Locate the cell with the specified text and output its (X, Y) center coordinate. 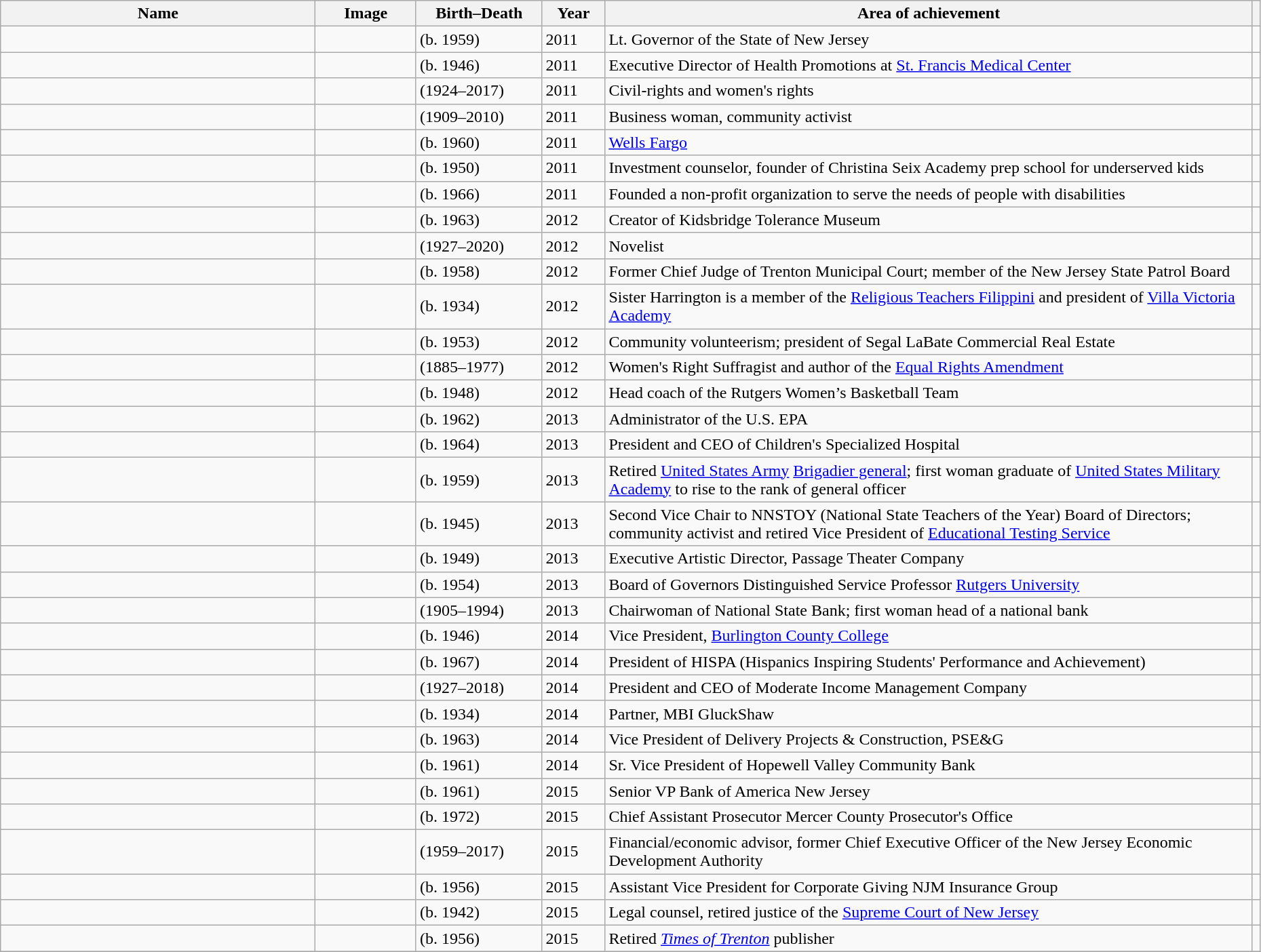
Novelist (929, 245)
Year (574, 14)
(b. 1948) (479, 393)
(b. 1945) (479, 523)
Birth–Death (479, 14)
(1927–2020) (479, 245)
President and CEO of Children's Specialized Hospital (929, 445)
Business woman, community activist (929, 117)
Administrator of the U.S. EPA (929, 419)
(b. 1953) (479, 341)
Creator of Kidsbridge Tolerance Museum (929, 220)
Executive Artistic Director, Passage Theater Company (929, 559)
(b. 1960) (479, 142)
Lt. Governor of the State of New Jersey (929, 39)
(b. 1972) (479, 817)
Women's Right Suffragist and author of the Equal Rights Amendment (929, 368)
(1905–1994) (479, 610)
Investment counselor, founder of Christina Seix Academy prep school for underserved kids (929, 168)
Civil-rights and women's rights (929, 91)
Sister Harrington is a member of the Religious Teachers Filippini and president of Villa Victoria Academy (929, 306)
(b. 1950) (479, 168)
(b. 1962) (479, 419)
Executive Director of Health Promotions at St. Francis Medical Center (929, 65)
Area of achievement (929, 14)
President of HISPA (Hispanics Inspiring Students' Performance and Achievement) (929, 662)
Vice President of Delivery Projects & Construction, PSE&G (929, 739)
Vice President, Burlington County College (929, 636)
(1909–2010) (479, 117)
Wells Fargo (929, 142)
(1924–2017) (479, 91)
(b. 1942) (479, 913)
(1959–2017) (479, 852)
Head coach of the Rutgers Women’s Basketball Team (929, 393)
(b. 1954) (479, 584)
Assistant Vice President for Corporate Giving NJM Insurance Group (929, 887)
Community volunteerism; president of Segal LaBate Commercial Real Estate (929, 341)
Chairwoman of National State Bank; first woman head of a national bank (929, 610)
Sr. Vice President of Hopewell Valley Community Bank (929, 765)
Legal counsel, retired justice of the Supreme Court of New Jersey (929, 913)
Founded a non-profit organization to serve the needs of people with disabilities (929, 194)
Partner, MBI GluckShaw (929, 713)
(b. 1949) (479, 559)
Chief Assistant Prosecutor Mercer County Prosecutor's Office (929, 817)
(1927–2018) (479, 688)
Retired Times of Trenton publisher (929, 938)
Financial/economic advisor, former Chief Executive Officer of the New Jersey Economic Development Authority (929, 852)
(b. 1964) (479, 445)
Name (158, 14)
President and CEO of Moderate Income Management Company (929, 688)
(b. 1966) (479, 194)
Board of Governors Distinguished Service Professor Rutgers University (929, 584)
Former Chief Judge of Trenton Municipal Court; member of the New Jersey State Patrol Board (929, 271)
(1885–1977) (479, 368)
(b. 1967) (479, 662)
Senior VP Bank of America New Jersey (929, 791)
Image (366, 14)
(b. 1958) (479, 271)
Retired United States Army Brigadier general; first woman graduate of United States Military Academy to rise to the rank of general officer (929, 480)
